Return (x, y) of the center of cell containing provided text 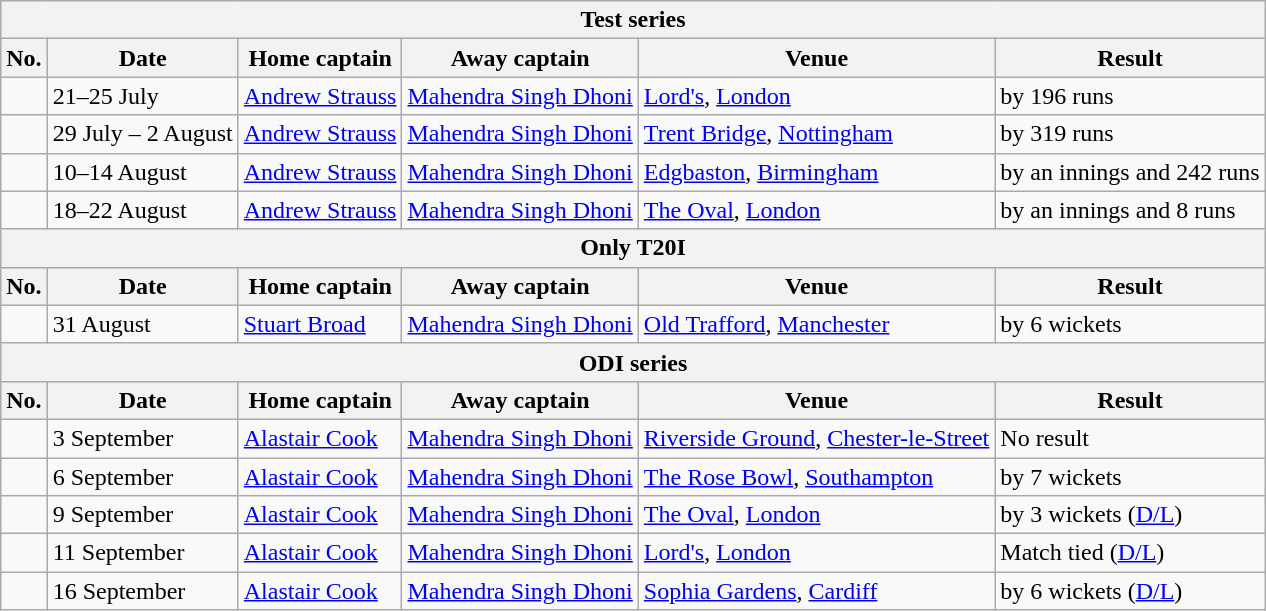
31 August (142, 324)
Test series (633, 20)
6 September (142, 477)
by 3 wickets (D/L) (1130, 515)
The Rose Bowl, Southampton (816, 477)
Match tied (D/L) (1130, 553)
by 6 wickets (D/L) (1130, 591)
ODI series (633, 362)
Edgbaston, Birmingham (816, 172)
10–14 August (142, 172)
by 7 wickets (1130, 477)
Sophia Gardens, Cardiff (816, 591)
21–25 July (142, 96)
Old Trafford, Manchester (816, 324)
Stuart Broad (320, 324)
9 September (142, 515)
by an innings and 242 runs (1130, 172)
by an innings and 8 runs (1130, 210)
by 319 runs (1130, 134)
16 September (142, 591)
18–22 August (142, 210)
by 196 runs (1130, 96)
3 September (142, 438)
Only T20I (633, 248)
Trent Bridge, Nottingham (816, 134)
29 July – 2 August (142, 134)
11 September (142, 553)
by 6 wickets (1130, 324)
No result (1130, 438)
Riverside Ground, Chester-le-Street (816, 438)
